Provide the (X, Y) coordinate of the cell's center where the given text is located.  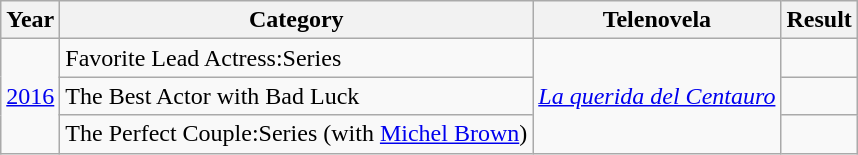
2016 (30, 96)
Telenovela (657, 20)
Category (296, 20)
Favorite Lead Actress:Series (296, 58)
Year (30, 20)
Result (819, 20)
The Best Actor with Bad Luck (296, 96)
The Perfect Couple:Series (with Michel Brown) (296, 134)
La querida del Centauro (657, 96)
